Output the (x, y) coordinate of the center of the cell containing the given text.  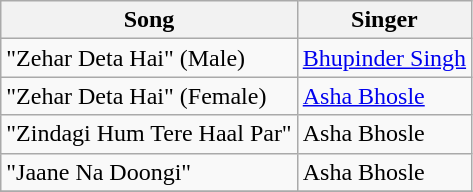
Song (149, 20)
"Zehar Deta Hai" (Female) (149, 96)
Singer (384, 20)
"Jaane Na Doongi" (149, 172)
Bhupinder Singh (384, 58)
"Zindagi Hum Tere Haal Par" (149, 134)
"Zehar Deta Hai" (Male) (149, 58)
